Identify which cell holds the provided text, then report its [X, Y] central coordinate. 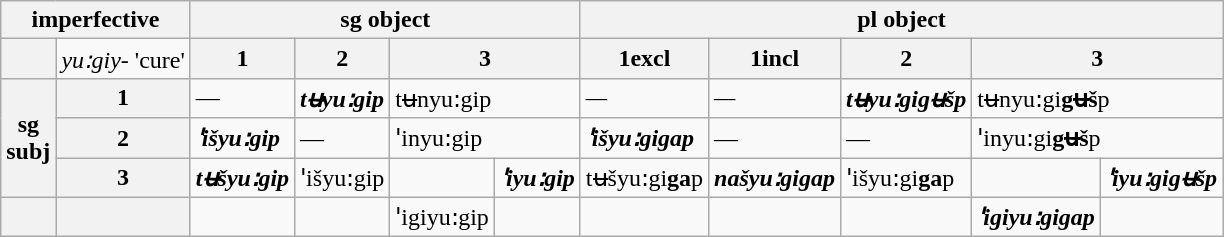
sg object [385, 20]
yu꞉giy- 'cure' [123, 59]
ꞌiyu꞉gigʉšp [1161, 178]
ꞌigiyu꞉gip [442, 217]
tʉnyu꞉gigʉšp [1098, 98]
tʉyu꞉gip [342, 98]
tʉyu꞉gigʉšp [906, 98]
tʉnyu꞉gip [485, 98]
ꞌinyu꞉gip [485, 138]
sgsubj [28, 138]
ꞌinyu꞉gigʉšp [1098, 138]
1excl [644, 59]
ꞌigiyu꞉gigap [1036, 217]
ꞌiyu꞉gip [537, 178]
tʉšyu꞉gigap [644, 178]
pl object [901, 20]
našyu꞉gigap [775, 178]
1incl [775, 59]
tʉšyu꞉gip [242, 178]
imperfective [96, 20]
